Return [X, Y] of the center of cell containing provided text 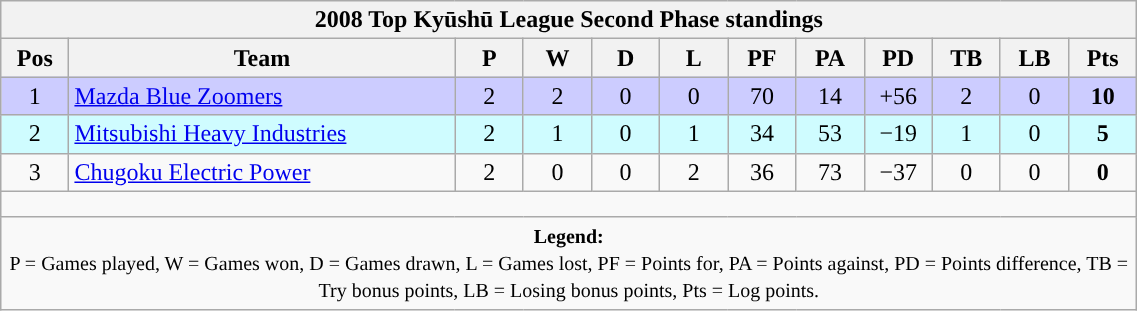
73 [830, 172]
−19 [898, 134]
70 [762, 96]
Mazda Blue Zoomers [262, 96]
L [694, 58]
10 [1103, 96]
D [625, 58]
−37 [898, 172]
W [557, 58]
LB [1034, 58]
Pts [1103, 58]
Mitsubishi Heavy Industries [262, 134]
Team [262, 58]
P [489, 58]
PA [830, 58]
PF [762, 58]
TB [966, 58]
14 [830, 96]
Pos [35, 58]
2008 Top Kyūshū League Second Phase standings [569, 20]
5 [1103, 134]
+56 [898, 96]
Chugoku Electric Power [262, 172]
3 [35, 172]
PD [898, 58]
36 [762, 172]
53 [830, 134]
34 [762, 134]
